Extract the (x, y) coordinate from the center of the cell holding the provided text.  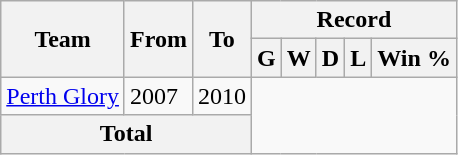
Total (126, 134)
W (298, 58)
D (330, 58)
From (158, 39)
G (266, 58)
To (222, 39)
Win % (414, 58)
Team (63, 39)
L (358, 58)
2007 (158, 96)
Perth Glory (63, 96)
2010 (222, 96)
Record (354, 20)
